Return the [X, Y] coordinate for the center point of the cell that contains the specified text.  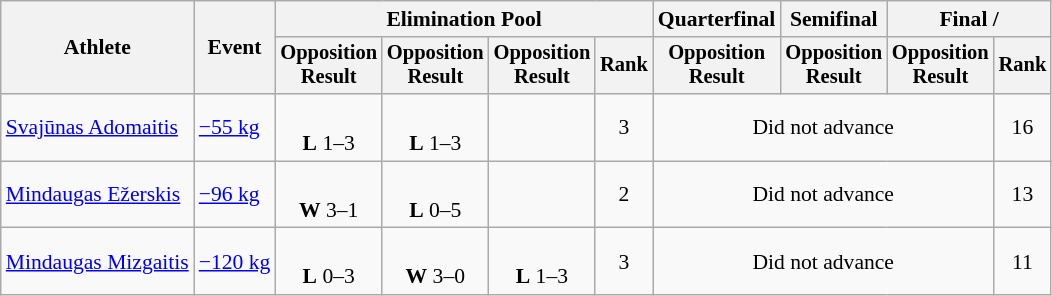
Athlete [98, 48]
−96 kg [235, 194]
13 [1023, 194]
Event [235, 48]
16 [1023, 128]
2 [624, 194]
L 0–3 [328, 262]
W 3–1 [328, 194]
Svajūnas Adomaitis [98, 128]
W 3–0 [436, 262]
Quarterfinal [717, 19]
Mindaugas Ežerskis [98, 194]
L 0–5 [436, 194]
Semifinal [834, 19]
−120 kg [235, 262]
Final / [969, 19]
Elimination Pool [464, 19]
Mindaugas Mizgaitis [98, 262]
−55 kg [235, 128]
11 [1023, 262]
